Output the (X, Y) coordinate of the center of the cell containing the given text.  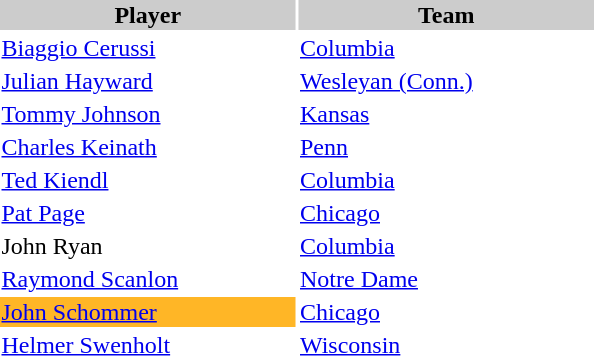
Charles Keinath (148, 147)
Ted Kiendl (148, 180)
Player (148, 15)
John Ryan (148, 246)
Pat Page (148, 213)
Kansas (446, 114)
Julian Hayward (148, 81)
John Schommer (148, 312)
Biaggio Cerussi (148, 48)
Raymond Scanlon (148, 279)
Team (446, 15)
Penn (446, 147)
Wesleyan (Conn.) (446, 81)
Notre Dame (446, 279)
Tommy Johnson (148, 114)
